Output the (X, Y) coordinate of the center of the cell containing the given text.  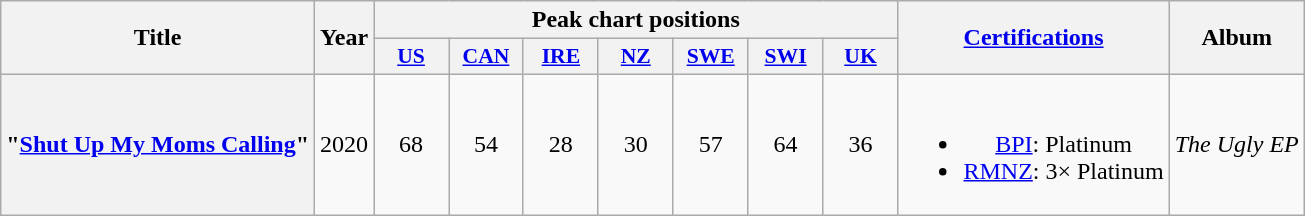
64 (786, 144)
Album (1236, 38)
2020 (344, 144)
54 (486, 144)
Year (344, 38)
Peak chart positions (636, 20)
IRE (560, 57)
UK (860, 57)
Certifications (1034, 38)
SWI (786, 57)
CAN (486, 57)
30 (636, 144)
US (412, 57)
SWE (710, 57)
The Ugly EP (1236, 144)
Title (158, 38)
NZ (636, 57)
36 (860, 144)
68 (412, 144)
BPI: PlatinumRMNZ: 3× Platinum (1034, 144)
57 (710, 144)
"Shut Up My Moms Calling" (158, 144)
28 (560, 144)
